Return the (X, Y) coordinate for the center point of the cell that contains the specified text.  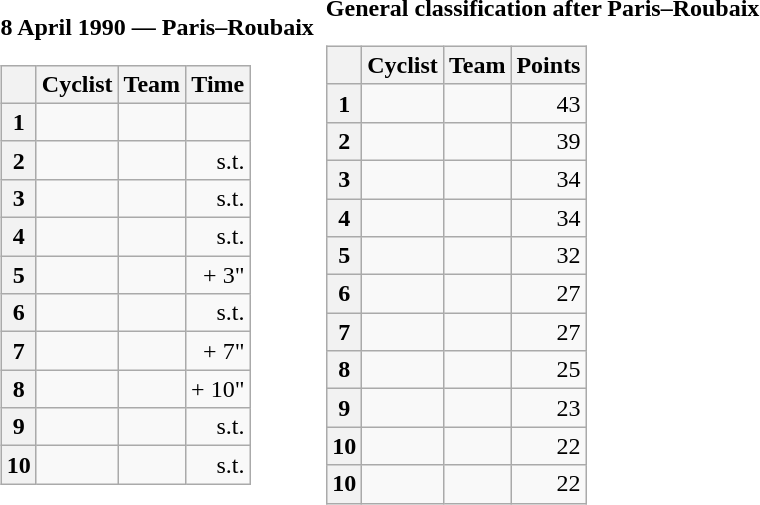
+ 10" (218, 389)
32 (548, 256)
39 (548, 141)
Points (548, 65)
43 (548, 103)
25 (548, 370)
23 (548, 408)
Time (218, 84)
+ 7" (218, 351)
+ 3" (218, 275)
